Search for the cell housing the specified text and yield its [X, Y] center coordinate. 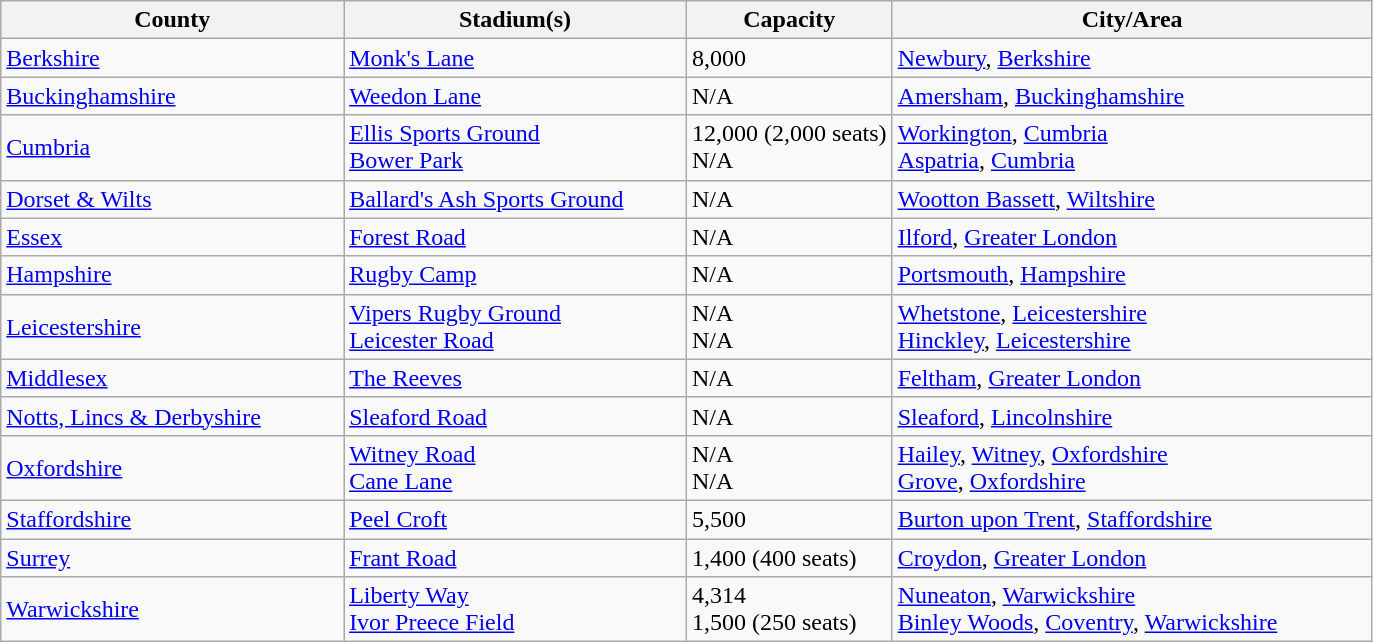
Hailey, Witney, OxfordshireGrove, Oxfordshire [1132, 468]
Stadium(s) [516, 20]
12,000 (2,000 seats)N/A [789, 148]
Dorset & Wilts [172, 199]
Monk's Lane [516, 58]
5,500 [789, 519]
County [172, 20]
Forest Road [516, 237]
Warwickshire [172, 610]
Ellis Sports GroundBower Park [516, 148]
Feltham, Greater London [1132, 378]
Oxfordshire [172, 468]
Vipers Rugby GroundLeicester Road [516, 326]
8,000 [789, 58]
Essex [172, 237]
Workington, CumbriaAspatria, Cumbria [1132, 148]
Surrey [172, 557]
Ballard's Ash Sports Ground [516, 199]
Wootton Bassett, Wiltshire [1132, 199]
Capacity [789, 20]
Hampshire [172, 275]
Notts, Lincs & Derbyshire [172, 416]
Rugby Camp [516, 275]
Witney RoadCane Lane [516, 468]
Nuneaton, WarwickshireBinley Woods, Coventry, Warwickshire [1132, 610]
Burton upon Trent, Staffordshire [1132, 519]
Liberty WayIvor Preece Field [516, 610]
The Reeves [516, 378]
Buckinghamshire [172, 96]
Ilford, Greater London [1132, 237]
Portsmouth, Hampshire [1132, 275]
Newbury, Berkshire [1132, 58]
Sleaford Road [516, 416]
City/Area [1132, 20]
Middlesex [172, 378]
Weedon Lane [516, 96]
Peel Croft [516, 519]
1,400 (400 seats) [789, 557]
Leicestershire [172, 326]
Amersham, Buckinghamshire [1132, 96]
Cumbria [172, 148]
Sleaford, Lincolnshire [1132, 416]
Frant Road [516, 557]
Berkshire [172, 58]
Staffordshire [172, 519]
4,3141,500 (250 seats) [789, 610]
Croydon, Greater London [1132, 557]
Whetstone, LeicestershireHinckley, Leicestershire [1132, 326]
